Return the (x, y) coordinate for the center point of the cell that contains the specified text.  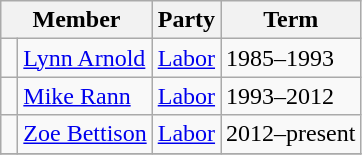
Zoe Bettison (85, 134)
Lynn Arnold (85, 58)
2012–present (291, 134)
1985–1993 (291, 58)
Term (291, 20)
Mike Rann (85, 96)
1993–2012 (291, 96)
Party (186, 20)
Member (76, 20)
